Capture the cell that displays the provided text and extract its (X, Y) central coordinate. 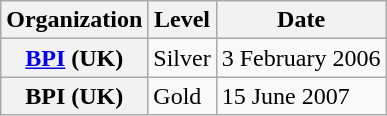
Level (182, 20)
Date (301, 20)
Organization (74, 20)
Gold (182, 96)
Silver (182, 58)
3 February 2006 (301, 58)
15 June 2007 (301, 96)
